Find where the given text appears and provide that cell's center as [X, Y] coordinate. 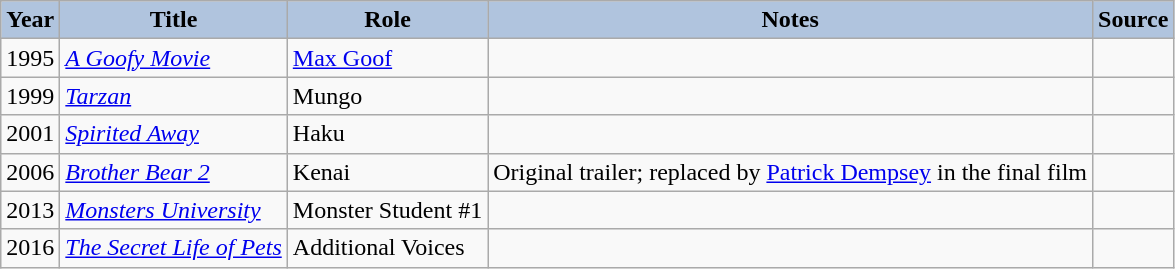
Brother Bear 2 [174, 172]
1999 [30, 96]
Tarzan [174, 96]
Monsters University [174, 210]
The Secret Life of Pets [174, 248]
2016 [30, 248]
Monster Student #1 [387, 210]
Source [1134, 20]
Role [387, 20]
2006 [30, 172]
Notes [790, 20]
Max Goof [387, 58]
Kenai [387, 172]
Spirited Away [174, 134]
1995 [30, 58]
Additional Voices [387, 248]
Haku [387, 134]
Title [174, 20]
Mungo [387, 96]
2013 [30, 210]
2001 [30, 134]
Year [30, 20]
Original trailer; replaced by Patrick Dempsey in the final film [790, 172]
A Goofy Movie [174, 58]
